Find where the given text appears and provide that cell's center as [X, Y] coordinate. 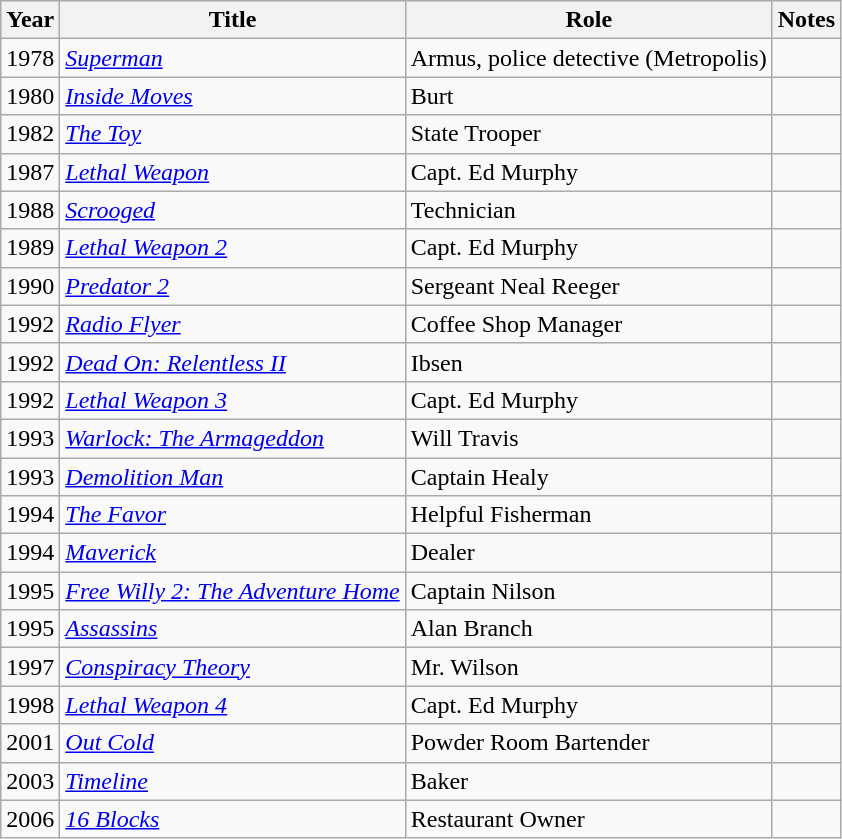
Captain Nilson [588, 591]
Technician [588, 210]
Helpful Fisherman [588, 515]
Conspiracy Theory [232, 667]
Restaurant Owner [588, 819]
Lethal Weapon 2 [232, 248]
Out Cold [232, 743]
Captain Healy [588, 477]
Maverick [232, 553]
Warlock: The Armageddon [232, 438]
Assassins [232, 629]
1998 [30, 705]
Lethal Weapon 3 [232, 400]
1997 [30, 667]
Powder Room Bartender [588, 743]
Armus, police detective (Metropolis) [588, 58]
Lethal Weapon [232, 172]
1989 [30, 248]
Superman [232, 58]
Role [588, 20]
2003 [30, 781]
2001 [30, 743]
1990 [30, 286]
16 Blocks [232, 819]
Free Willy 2: The Adventure Home [232, 591]
Baker [588, 781]
Coffee Shop Manager [588, 324]
Timeline [232, 781]
Dealer [588, 553]
1988 [30, 210]
Predator 2 [232, 286]
Dead On: Relentless II [232, 362]
2006 [30, 819]
Demolition Man [232, 477]
The Favor [232, 515]
Notes [806, 20]
Sergeant Neal Reeger [588, 286]
1980 [30, 96]
Scrooged [232, 210]
The Toy [232, 134]
Will Travis [588, 438]
Title [232, 20]
Lethal Weapon 4 [232, 705]
Burt [588, 96]
1978 [30, 58]
Ibsen [588, 362]
Mr. Wilson [588, 667]
1987 [30, 172]
Inside Moves [232, 96]
State Trooper [588, 134]
Year [30, 20]
Radio Flyer [232, 324]
Alan Branch [588, 629]
1982 [30, 134]
